Extract the (X, Y) coordinate from the center of the cell holding the provided text.  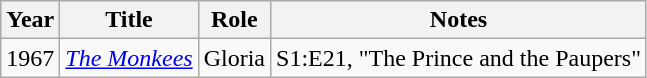
Title (129, 20)
Gloria (234, 58)
1967 (30, 58)
Role (234, 20)
S1:E21, "The Prince and the Paupers" (459, 58)
Notes (459, 20)
Year (30, 20)
The Monkees (129, 58)
